Search for the cell housing the specified text and yield its [x, y] center coordinate. 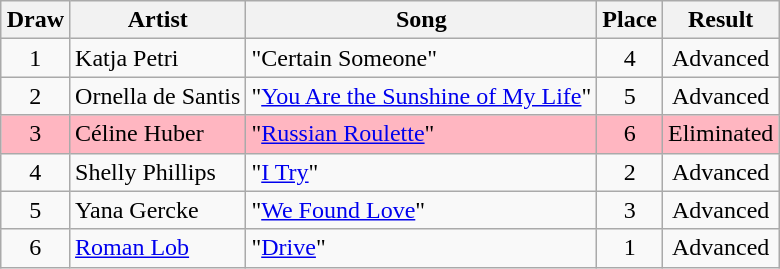
Katja Petri [158, 58]
Draw [35, 20]
Eliminated [720, 134]
Céline Huber [158, 134]
"You Are the Sunshine of My Life" [422, 96]
Result [720, 20]
Yana Gercke [158, 210]
"Certain Someone" [422, 58]
Roman Lob [158, 248]
"I Try" [422, 172]
"Russian Roulette" [422, 134]
Place [630, 20]
Shelly Phillips [158, 172]
"We Found Love" [422, 210]
Song [422, 20]
Ornella de Santis [158, 96]
"Drive" [422, 248]
Artist [158, 20]
